Return (X, Y) of the center of cell containing provided text 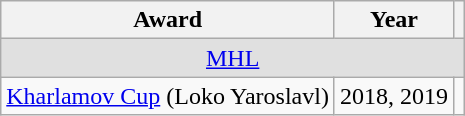
Award (168, 20)
2018, 2019 (394, 96)
Year (394, 20)
MHL (233, 58)
Kharlamov Cup (Loko Yaroslavl) (168, 96)
